Detect which cell encompasses the target text, then output its [x, y] center coordinate. 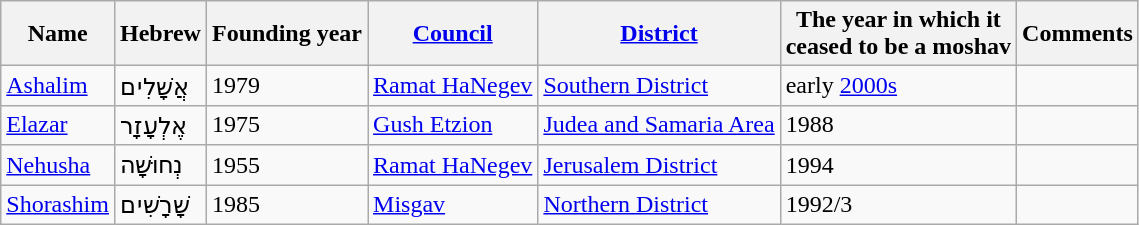
District [659, 34]
שָׁרָשִׁים [160, 204]
1955 [286, 165]
Judea and Samaria Area [659, 125]
Northern District [659, 204]
Southern District [659, 86]
Gush Etzion [453, 125]
Elazar [58, 125]
Founding year [286, 34]
Name [58, 34]
Council [453, 34]
1994 [898, 165]
early 2000s [898, 86]
אֲשָׁלִים [160, 86]
1992/3 [898, 204]
Jerusalem District [659, 165]
אֶלְעָזָר [160, 125]
1988 [898, 125]
Nehusha [58, 165]
Ashalim [58, 86]
Hebrew [160, 34]
1979 [286, 86]
Misgav [453, 204]
Shorashim [58, 204]
1985 [286, 204]
The year in which itceased to be a moshav [898, 34]
נְחוּשָׁה [160, 165]
Comments [1078, 34]
1975 [286, 125]
